Detect which cell encompasses the target text, then output its [X, Y] center coordinate. 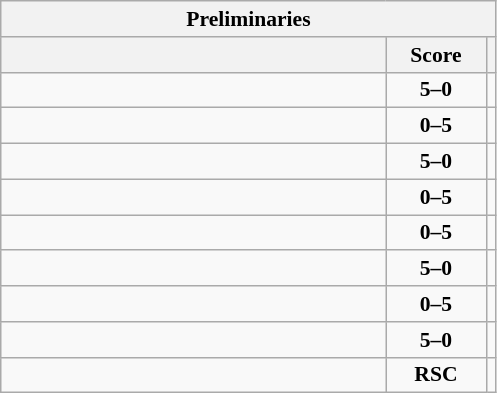
Score [436, 55]
Preliminaries [248, 19]
RSC [436, 375]
